Pinpoint the cell where the given text exists, returning its [X, Y] midpoint coordinate. 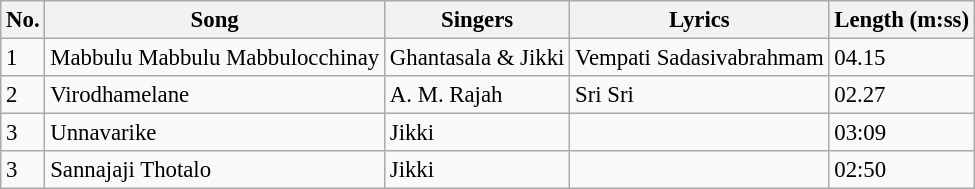
Sri Sri [700, 95]
Song [215, 20]
Lyrics [700, 20]
02:50 [902, 170]
04.15 [902, 58]
02.27 [902, 95]
Length (m:ss) [902, 20]
A. M. Rajah [476, 95]
No. [23, 20]
Ghantasala & Jikki [476, 58]
Unnavarike [215, 133]
Sannajaji Thotalo [215, 170]
03:09 [902, 133]
Virodhamelane [215, 95]
Vempati Sadasivabrahmam [700, 58]
Mabbulu Mabbulu Mabbulocchinay [215, 58]
2 [23, 95]
Singers [476, 20]
1 [23, 58]
